Return [x, y] of the center of cell containing provided text 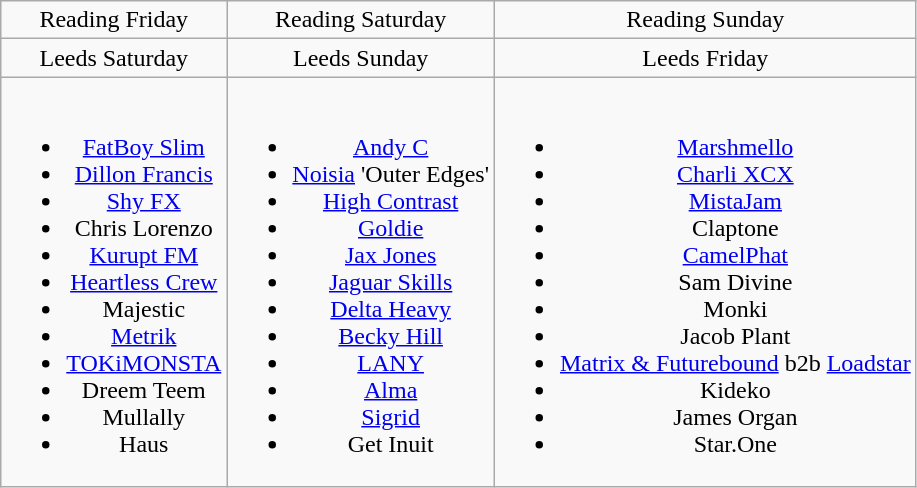
Reading Friday [114, 20]
Leeds Sunday [361, 58]
FatBoy SlimDillon FrancisShy FXChris LorenzoKurupt FMHeartless CrewMajesticMetrikTOKiMONSTADreem TeemMullallyHaus [114, 282]
Leeds Saturday [114, 58]
Reading Saturday [361, 20]
MarshmelloCharli XCXMistaJamClaptoneCamelPhatSam DivineMonkiJacob PlantMatrix & Futurebound b2b LoadstarKidekoJames OrganStar.One [705, 282]
Andy CNoisia 'Outer Edges'High ContrastGoldieJax JonesJaguar SkillsDelta HeavyBecky HillLANYAlmaSigridGet Inuit [361, 282]
Reading Sunday [705, 20]
Leeds Friday [705, 58]
